Locate the cell with the specified text and output its [X, Y] center coordinate. 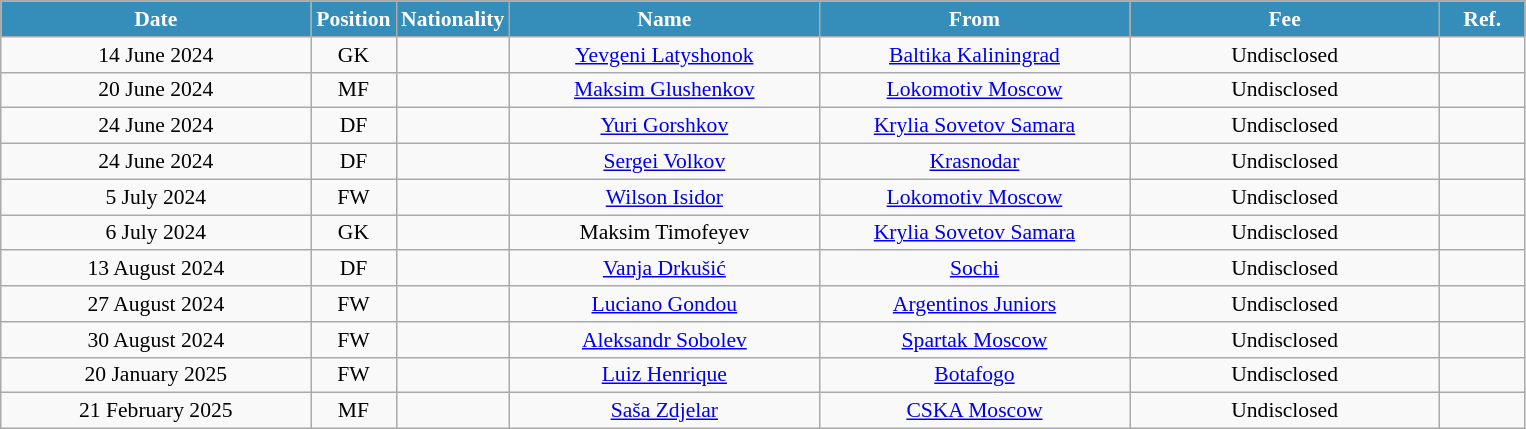
Aleksandr Sobolev [664, 340]
CSKA Moscow [974, 411]
Yuri Gorshkov [664, 126]
Wilson Isidor [664, 197]
Spartak Moscow [974, 340]
Sochi [974, 269]
Sergei Volkov [664, 162]
Luiz Henrique [664, 375]
Date [156, 19]
14 June 2024 [156, 55]
Argentinos Juniors [974, 304]
20 January 2025 [156, 375]
Ref. [1482, 19]
Saša Zdjelar [664, 411]
20 June 2024 [156, 90]
Fee [1285, 19]
From [974, 19]
5 July 2024 [156, 197]
Position [354, 19]
Name [664, 19]
6 July 2024 [156, 233]
30 August 2024 [156, 340]
Yevgeni Latyshonok [664, 55]
13 August 2024 [156, 269]
21 February 2025 [156, 411]
Botafogo [974, 375]
Luciano Gondou [664, 304]
Vanja Drkušić [664, 269]
Maksim Glushenkov [664, 90]
Baltika Kaliningrad [974, 55]
Nationality [452, 19]
27 August 2024 [156, 304]
Maksim Timofeyev [664, 233]
Krasnodar [974, 162]
